Find where the given text appears and provide that cell's center as [X, Y] coordinate. 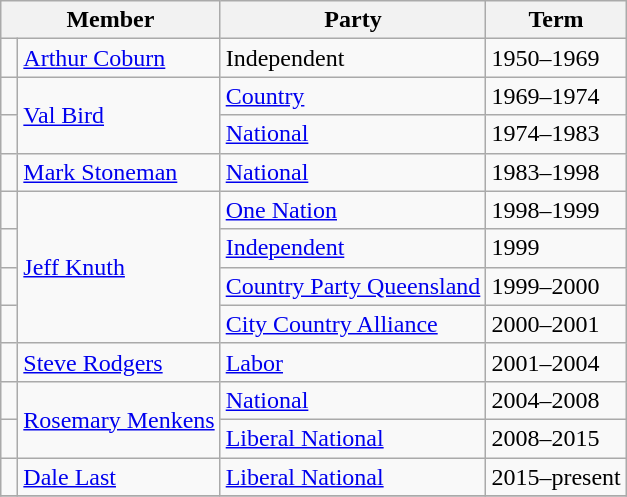
1983–1998 [556, 172]
Term [556, 20]
1950–1969 [556, 58]
Country Party Queensland [353, 286]
2004–2008 [556, 400]
Jeff Knuth [119, 267]
Steve Rodgers [119, 362]
Dale Last [119, 477]
1999 [556, 248]
Val Bird [119, 115]
2008–2015 [556, 438]
2015–present [556, 477]
Party [353, 20]
City Country Alliance [353, 324]
Labor [353, 362]
Arthur Coburn [119, 58]
1969–1974 [556, 96]
Country [353, 96]
1998–1999 [556, 210]
Member [110, 20]
1999–2000 [556, 286]
2001–2004 [556, 362]
Rosemary Menkens [119, 419]
1974–1983 [556, 134]
One Nation [353, 210]
2000–2001 [556, 324]
Mark Stoneman [119, 172]
